For the text-containing cell, return its midpoint in (X, Y) coordinate format. 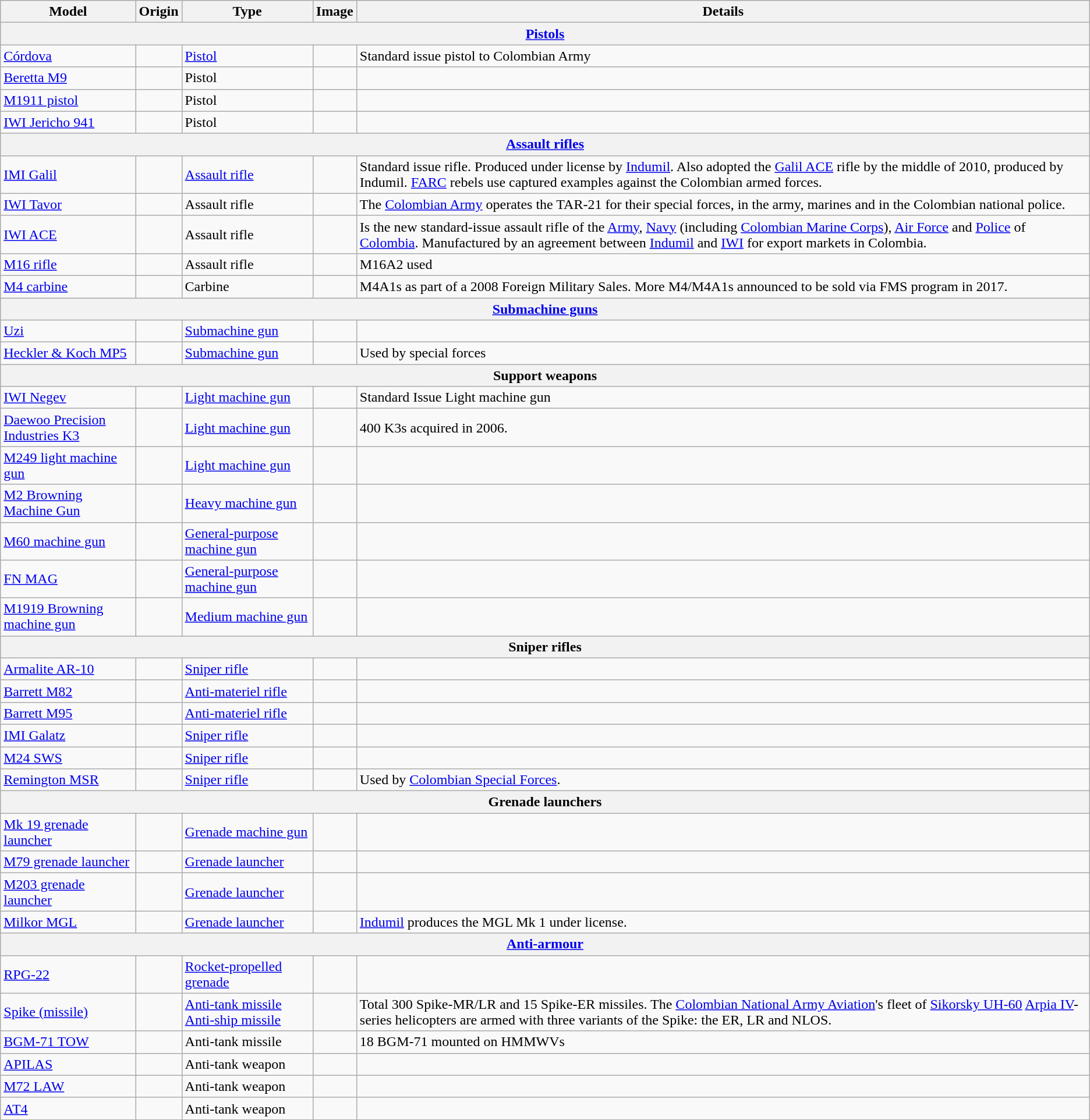
Type (247, 12)
Pistols (545, 34)
Remington MSR (68, 780)
Heckler & Koch MP5 (68, 353)
Submachine guns (545, 309)
Barrett M82 (68, 691)
IWI Tavor (68, 204)
M249 light machine gun (68, 466)
Grenade launchers (545, 802)
M2 Browning Machine Gun (68, 503)
Origin (158, 12)
Medium machine gun (247, 617)
Standard Issue Light machine gun (723, 398)
M203 grenade launcher (68, 892)
Milkor MGL (68, 922)
Córdova (68, 56)
Spike (missile) (68, 1012)
Anti-tank missileAnti-ship missile (247, 1012)
Sniper rifles (545, 647)
Details (723, 12)
M60 machine gun (68, 541)
Uzi (68, 331)
FN MAG (68, 579)
M4A1s as part of a 2008 Foreign Military Sales. More M4/M4A1s announced to be sold via FMS program in 2017. (723, 286)
Carbine (247, 286)
Assault rifles (545, 144)
M16A2 used (723, 264)
Rocket-propelled grenade (247, 974)
M24 SWS (68, 757)
Daewoo Precision Industries K3 (68, 427)
IWI Jericho 941 (68, 122)
IMI Galil (68, 175)
Used by special forces (723, 353)
18 BGM-71 mounted on HMMWVs (723, 1042)
Heavy machine gun (247, 503)
Anti-armour (545, 944)
IWI Negev (68, 398)
Model (68, 12)
BGM-71 TOW (68, 1042)
Armalite AR-10 (68, 669)
The Colombian Army operates the TAR-21 for their special forces, in the army, marines and in the Colombian national police. (723, 204)
IWI ACE (68, 234)
M1911 pistol (68, 100)
M72 LAW (68, 1086)
Image (334, 12)
Anti-tank missile (247, 1042)
Beretta M9 (68, 78)
M16 rifle (68, 264)
Barrett M95 (68, 713)
Support weapons (545, 375)
Standard issue pistol to Colombian Army (723, 56)
400 K3s acquired in 2006. (723, 427)
Indumil produces the MGL Mk 1 under license. (723, 922)
APILAS (68, 1064)
Mk 19 grenade launcher (68, 832)
M79 grenade launcher (68, 862)
RPG-22 (68, 974)
M1919 Browning machine gun (68, 617)
IMI Galatz (68, 735)
Grenade machine gun (247, 832)
Used by Colombian Special Forces. (723, 780)
M4 carbine (68, 286)
AT4 (68, 1108)
